Scan for the cell matching the given text and deliver its [X, Y] coordinate at center. 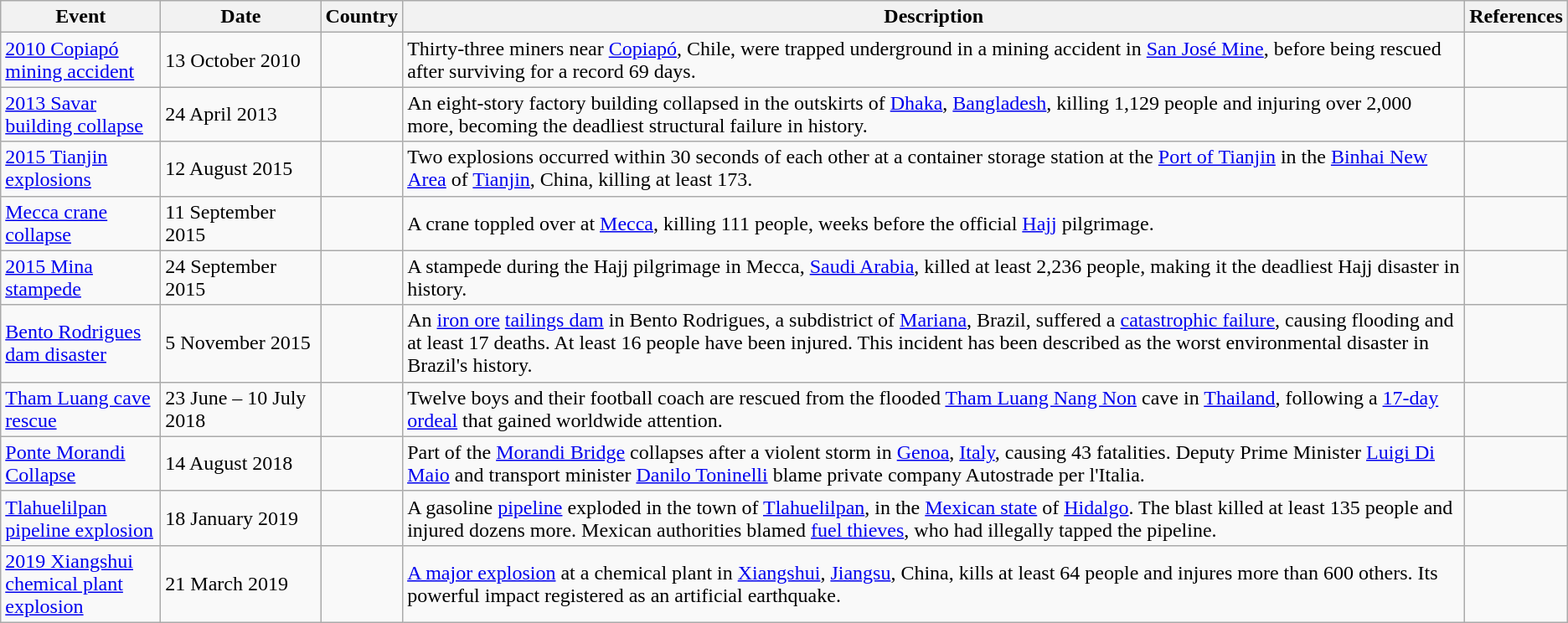
5 November 2015 [241, 343]
Ponte Morandi Collapse [80, 464]
Event [80, 17]
11 September 2015 [241, 223]
2010 Copiapó mining accident [80, 60]
Mecca crane collapse [80, 223]
2015 Mina stampede [80, 278]
2013 Savar building collapse [80, 114]
Date [241, 17]
2015 Tianjin explosions [80, 169]
24 September 2015 [241, 278]
23 June – 10 July 2018 [241, 409]
Tham Luang cave rescue [80, 409]
18 January 2019 [241, 517]
Tlahuelilpan pipeline explosion [80, 517]
A crane toppled over at Mecca, killing 111 people, weeks before the official Hajj pilgrimage. [934, 223]
Country [362, 17]
12 August 2015 [241, 169]
24 April 2013 [241, 114]
Bento Rodrigues dam disaster [80, 343]
21 March 2019 [241, 584]
A stampede during the Hajj pilgrimage in Mecca, Saudi Arabia, killed at least 2,236 people, making it the deadliest Hajj disaster in history. [934, 278]
13 October 2010 [241, 60]
2019 Xiangshui chemical plant explosion [80, 584]
Description [934, 17]
References [1516, 17]
14 August 2018 [241, 464]
